Capture the cell that displays the provided text and extract its (X, Y) central coordinate. 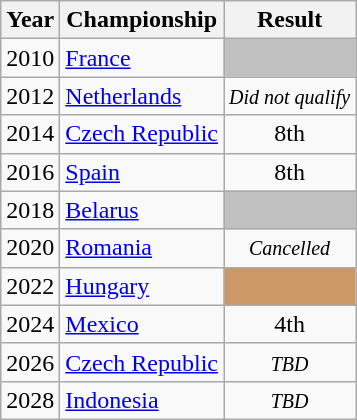
4th (290, 324)
Cancelled (290, 248)
Did not qualify (290, 96)
Romania (142, 248)
2026 (30, 362)
Hungary (142, 286)
2024 (30, 324)
2014 (30, 134)
Result (290, 20)
2028 (30, 400)
2022 (30, 286)
2016 (30, 172)
2010 (30, 58)
Spain (142, 172)
Belarus (142, 210)
2020 (30, 248)
Championship (142, 20)
2018 (30, 210)
Indonesia (142, 400)
2012 (30, 96)
Netherlands (142, 96)
Year (30, 20)
France (142, 58)
Mexico (142, 324)
